Search for the cell housing the specified text and yield its [X, Y] center coordinate. 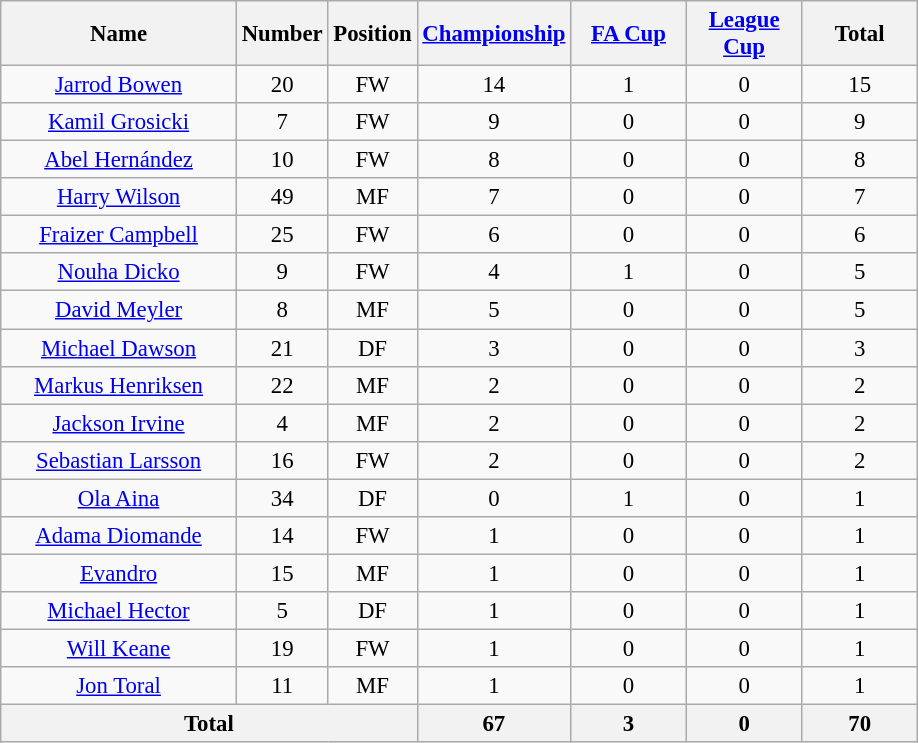
Abel Hernández [119, 160]
Name [119, 34]
19 [282, 648]
Evandro [119, 573]
22 [282, 385]
Kamil Grosicki [119, 122]
Markus Henriksen [119, 385]
16 [282, 460]
Sebastian Larsson [119, 460]
Number [282, 34]
Michael Hector [119, 611]
Fraizer Campbell [119, 235]
Championship [494, 34]
Jackson Irvine [119, 423]
Adama Diomande [119, 536]
67 [494, 724]
Will Keane [119, 648]
70 [860, 724]
34 [282, 498]
10 [282, 160]
Harry Wilson [119, 197]
LeagueCup [744, 34]
Jarrod Bowen [119, 85]
David Meyler [119, 310]
Nouha Dicko [119, 273]
Position [372, 34]
25 [282, 235]
Ola Aina [119, 498]
11 [282, 686]
20 [282, 85]
21 [282, 348]
FA Cup [629, 34]
Jon Toral [119, 686]
49 [282, 197]
Michael Dawson [119, 348]
